Find where the given text appears and provide that cell's center as [X, Y] coordinate. 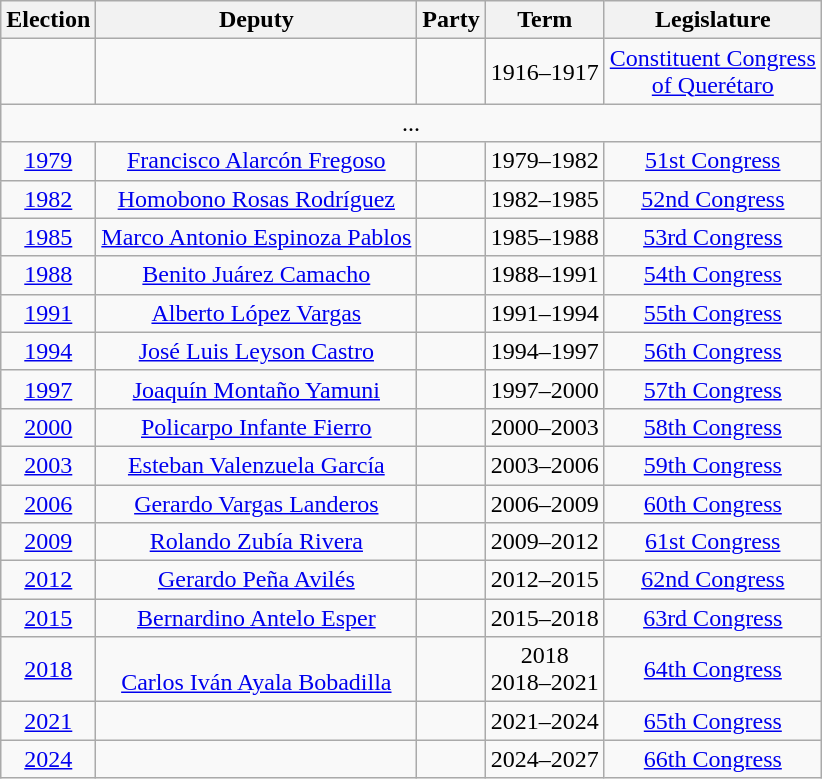
2000–2003 [544, 427]
Party [451, 20]
... [412, 123]
20182018–2021 [544, 670]
2006–2009 [544, 503]
1982 [48, 199]
Marco Antonio Espinoza Pablos [256, 237]
2015 [48, 618]
Carlos Iván Ayala Bobadilla [256, 670]
Policarpo Infante Fierro [256, 427]
2006 [48, 503]
2003 [48, 465]
Esteban Valenzuela García [256, 465]
65th Congress [712, 721]
Rolando Zubía Rivera [256, 542]
1991–1994 [544, 313]
2021–2024 [544, 721]
1985–1988 [544, 237]
José Luis Leyson Castro [256, 351]
Gerardo Vargas Landeros [256, 503]
Election [48, 20]
66th Congress [712, 759]
2024–2027 [544, 759]
Homobono Rosas Rodríguez [256, 199]
2003–2006 [544, 465]
1997–2000 [544, 389]
2012 [48, 580]
2015–2018 [544, 618]
51st Congress [712, 161]
Benito Juárez Camacho [256, 275]
57th Congress [712, 389]
52nd Congress [712, 199]
1988–1991 [544, 275]
Term [544, 20]
54th Congress [712, 275]
61st Congress [712, 542]
59th Congress [712, 465]
Alberto López Vargas [256, 313]
1916–1917 [544, 72]
2021 [48, 721]
2024 [48, 759]
Deputy [256, 20]
2000 [48, 427]
56th Congress [712, 351]
53rd Congress [712, 237]
2009 [48, 542]
2012–2015 [544, 580]
62nd Congress [712, 580]
1991 [48, 313]
60th Congress [712, 503]
Bernardino Antelo Esper [256, 618]
55th Congress [712, 313]
1988 [48, 275]
1994–1997 [544, 351]
58th Congress [712, 427]
Francisco Alarcón Fregoso [256, 161]
1982–1985 [544, 199]
1979–1982 [544, 161]
2018 [48, 670]
Legislature [712, 20]
1985 [48, 237]
1997 [48, 389]
Gerardo Peña Avilés [256, 580]
64th Congress [712, 670]
Joaquín Montaño Yamuni [256, 389]
Constituent Congressof Querétaro [712, 72]
1979 [48, 161]
1994 [48, 351]
63rd Congress [712, 618]
2009–2012 [544, 542]
